Output the (x, y) coordinate of the center of the cell containing the given text.  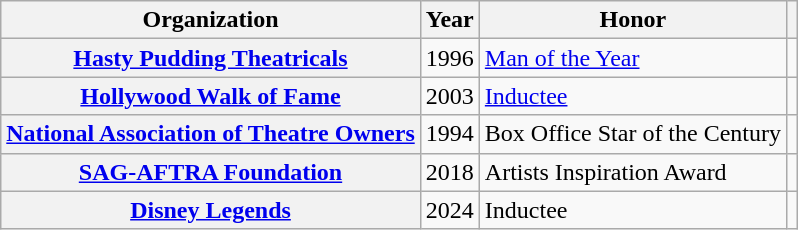
Hollywood Walk of Fame (211, 96)
1996 (450, 58)
Year (450, 20)
2018 (450, 172)
2024 (450, 210)
Organization (211, 20)
National Association of Theatre Owners (211, 134)
Box Office Star of the Century (632, 134)
SAG-AFTRA Foundation (211, 172)
Man of the Year (632, 58)
Disney Legends (211, 210)
Artists Inspiration Award (632, 172)
1994 (450, 134)
Hasty Pudding Theatricals (211, 58)
2003 (450, 96)
Honor (632, 20)
